Return [x, y] of the center of cell containing provided text 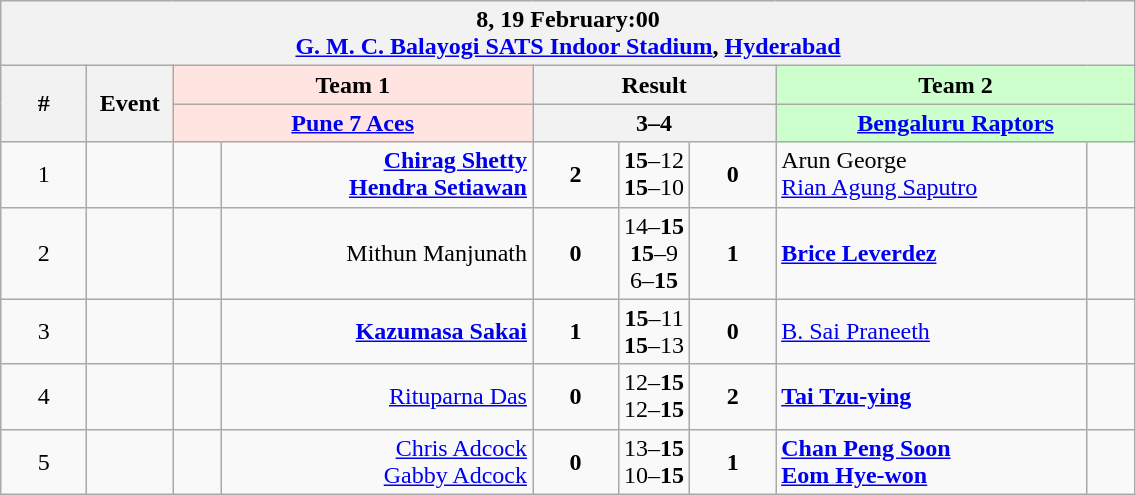
Rituparna Das [376, 396]
4 [44, 396]
14–1515–96–15 [654, 253]
Team 1 [353, 85]
15–1115–13 [654, 332]
Arun George Rian Agung Saputro [932, 174]
Kazumasa Sakai [376, 332]
13–1510–15 [654, 462]
Tai Tzu-ying [932, 396]
8, 19 February:00G. M. C. Balayogi SATS Indoor Stadium, Hyderabad [568, 34]
3–4 [654, 123]
# [44, 104]
Brice Leverdez [932, 253]
Mithun Manjunath [376, 253]
Chirag Shetty Hendra Setiawan [376, 174]
Team 2 [956, 85]
Bengaluru Raptors [956, 123]
12–1512–15 [654, 396]
B. Sai Praneeth [932, 332]
3 [44, 332]
15–1215–10 [654, 174]
Event [130, 104]
Result [654, 85]
5 [44, 462]
Chan Peng Soon Eom Hye-won [932, 462]
Chris Adcock Gabby Adcock [376, 462]
Pune 7 Aces [353, 123]
